Pinpoint the cell where the given text exists, returning its (X, Y) midpoint coordinate. 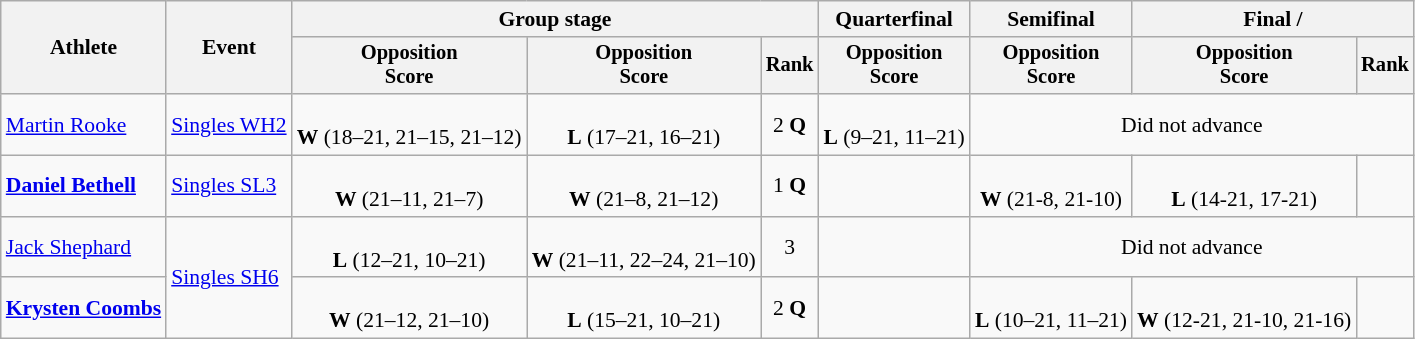
L (9–21, 11–21) (894, 124)
Jack Shephard (84, 248)
1 Q (790, 186)
Singles WH2 (228, 124)
L (14-21, 17-21) (1244, 186)
Group stage (556, 19)
L (15–21, 10–21) (644, 308)
L (10–21, 11–21) (1051, 308)
Final / (1273, 19)
Semifinal (1051, 19)
W (21–11, 21–7) (410, 186)
W (21-8, 21-10) (1051, 186)
Martin Rooke (84, 124)
W (18–21, 21–15, 21–12) (410, 124)
Athlete (84, 48)
W (21–12, 21–10) (410, 308)
L (12–21, 10–21) (410, 248)
Daniel Bethell (84, 186)
Quarterfinal (894, 19)
Singles SL3 (228, 186)
L (17–21, 16–21) (644, 124)
Event (228, 48)
W (12-21, 21-10, 21-16) (1244, 308)
Singles SH6 (228, 278)
3 (790, 248)
Krysten Coombs (84, 308)
W (21–11, 22–24, 21–10) (644, 248)
W (21–8, 21–12) (644, 186)
